Find where the given text appears and provide that cell's center as (X, Y) coordinate. 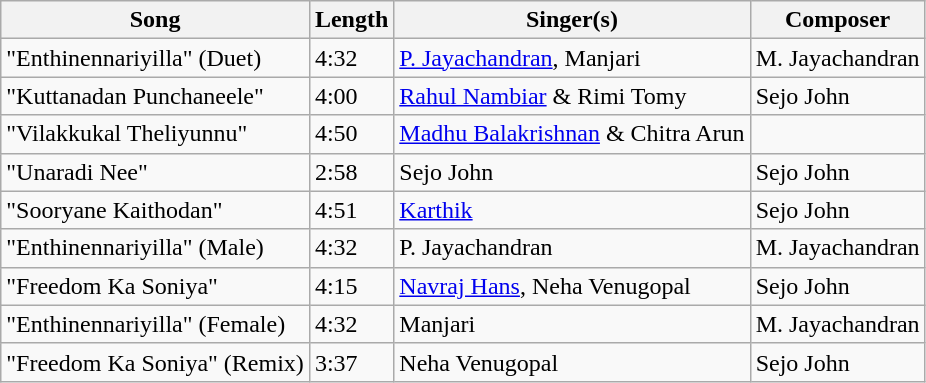
Manjari (572, 324)
"Enthinennariyilla" (Duet) (156, 58)
"Enthinennariyilla" (Female) (156, 324)
P. Jayachandran (572, 248)
4:50 (351, 134)
Rahul Nambiar & Rimi Tomy (572, 96)
Neha Venugopal (572, 362)
"Unaradi Nee" (156, 172)
Karthik (572, 210)
3:37 (351, 362)
"Enthinennariyilla" (Male) (156, 248)
"Sooryane Kaithodan" (156, 210)
Singer(s) (572, 20)
Length (351, 20)
Navraj Hans, Neha Venugopal (572, 286)
"Kuttanadan Punchaneele" (156, 96)
"Freedom Ka Soniya" (Remix) (156, 362)
P. Jayachandran, Manjari (572, 58)
2:58 (351, 172)
4:15 (351, 286)
Song (156, 20)
4:51 (351, 210)
"Vilakkukal Theliyunnu" (156, 134)
4:00 (351, 96)
Composer (838, 20)
"Freedom Ka Soniya" (156, 286)
Madhu Balakrishnan & Chitra Arun (572, 134)
